From the cell containing the given text, extract its center point as [X, Y] coordinate. 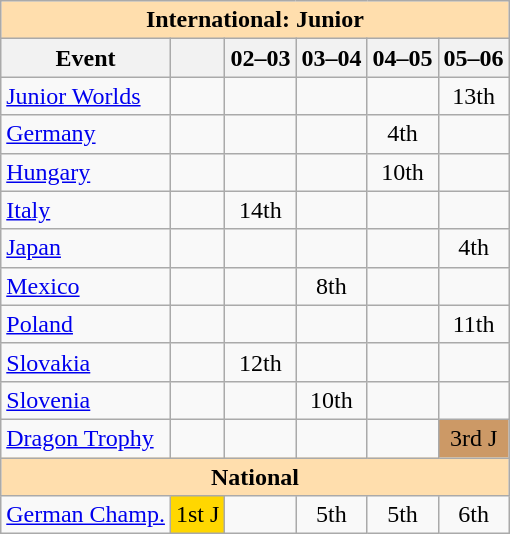
Hungary [86, 172]
Dragon Trophy [86, 438]
Mexico [86, 286]
Japan [86, 248]
05–06 [474, 58]
Junior Worlds [86, 96]
Germany [86, 134]
Slovakia [86, 362]
German Champ. [86, 515]
Italy [86, 210]
6th [474, 515]
National [255, 477]
Event [86, 58]
02–03 [260, 58]
12th [260, 362]
04–05 [402, 58]
International: Junior [255, 20]
Slovenia [86, 400]
03–04 [332, 58]
3rd J [474, 438]
Poland [86, 324]
8th [332, 286]
14th [260, 210]
13th [474, 96]
11th [474, 324]
1st J [197, 515]
